Capture the cell that displays the provided text and extract its [x, y] central coordinate. 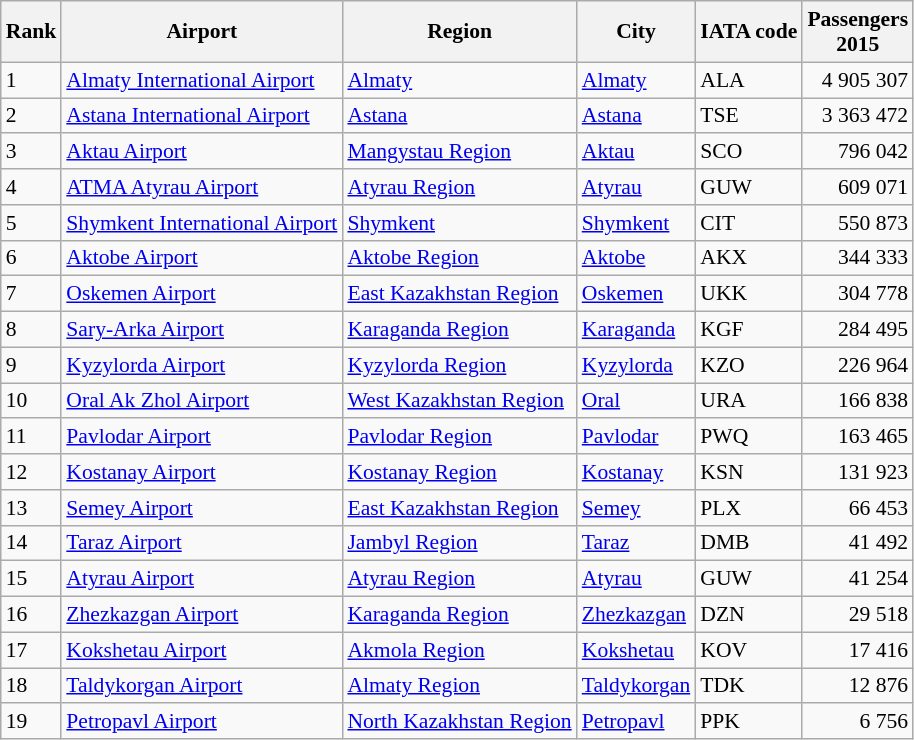
4 905 307 [858, 80]
Kokshetau Airport [202, 650]
17 416 [858, 650]
163 465 [858, 437]
Taraz [636, 543]
3 363 472 [858, 116]
Petropavl [636, 722]
PPK [748, 722]
10 [32, 401]
1 [32, 80]
609 071 [858, 187]
North Kazakhstan Region [459, 722]
11 [32, 437]
Aktobe [636, 258]
17 [32, 650]
Almaty International Airport [202, 80]
TSE [748, 116]
Mangystau Region [459, 152]
DMB [748, 543]
AKX [748, 258]
Aktau Airport [202, 152]
9 [32, 365]
12 876 [858, 686]
29 518 [858, 615]
Semey [636, 508]
41 492 [858, 543]
TDK [748, 686]
Pavlodar Region [459, 437]
6 [32, 258]
Passengers 2015 [858, 32]
131 923 [858, 472]
12 [32, 472]
Kostanay Region [459, 472]
Pavlodar Airport [202, 437]
Shymkent International Airport [202, 223]
Jambyl Region [459, 543]
Airport [202, 32]
CIT [748, 223]
Taraz Airport [202, 543]
Semey Airport [202, 508]
Kostanay Airport [202, 472]
8 [32, 330]
KSN [748, 472]
Kyzylorda Region [459, 365]
Aktobe Region [459, 258]
18 [32, 686]
16 [32, 615]
Region [459, 32]
DZN [748, 615]
304 778 [858, 294]
Oral Ak Zhol Airport [202, 401]
Karaganda [636, 330]
Oskemen Airport [202, 294]
550 873 [858, 223]
ATMA Atyrau Airport [202, 187]
15 [32, 579]
Zhezkazgan [636, 615]
Akmola Region [459, 650]
166 838 [858, 401]
Kostanay [636, 472]
Zhezkazgan Airport [202, 615]
Atyrau Airport [202, 579]
Kokshetau [636, 650]
Almaty Region [459, 686]
Pavlodar [636, 437]
Taldykorgan Airport [202, 686]
Sary-Arka Airport [202, 330]
KOV [748, 650]
PWQ [748, 437]
19 [32, 722]
Kyzylorda Airport [202, 365]
5 [32, 223]
284 495 [858, 330]
Astana International Airport [202, 116]
SCO [748, 152]
Petropavl Airport [202, 722]
226 964 [858, 365]
4 [32, 187]
Oral [636, 401]
UKK [748, 294]
66 453 [858, 508]
Aktau [636, 152]
344 333 [858, 258]
West Kazakhstan Region [459, 401]
Aktobe Airport [202, 258]
ALA [748, 80]
PLX [748, 508]
URA [748, 401]
2 [32, 116]
KGF [748, 330]
IATA code [748, 32]
41 254 [858, 579]
3 [32, 152]
7 [32, 294]
KZO [748, 365]
14 [32, 543]
6 756 [858, 722]
Kyzylorda [636, 365]
City [636, 32]
13 [32, 508]
Rank [32, 32]
796 042 [858, 152]
Taldykorgan [636, 686]
Oskemen [636, 294]
